Scan for the cell matching the given text and deliver its (x, y) coordinate at center. 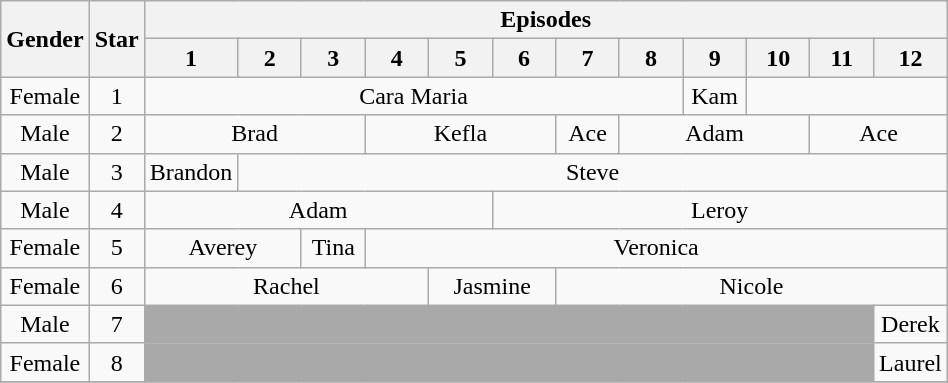
9 (715, 58)
Leroy (720, 210)
Gender (45, 39)
12 (911, 58)
Jasmine (492, 286)
Tina (333, 248)
Episodes (546, 20)
Cara Maria (414, 96)
Veronica (656, 248)
Steve (592, 172)
Derek (911, 324)
Kefla (460, 134)
10 (778, 58)
Brad (254, 134)
Star (116, 39)
Kam (715, 96)
Brandon (191, 172)
Nicole (752, 286)
Rachel (286, 286)
Averey (222, 248)
11 (842, 58)
Laurel (911, 362)
